Detect which cell encompasses the target text, then output its (X, Y) center coordinate. 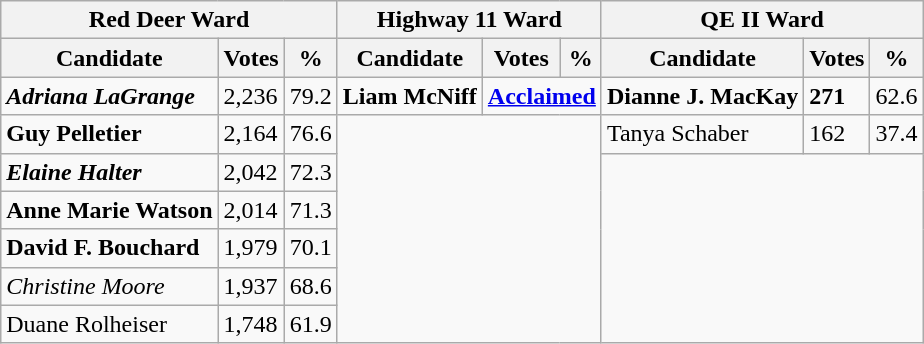
Tanya Schaber (702, 134)
1,979 (251, 248)
70.1 (310, 248)
2,014 (251, 210)
72.3 (310, 172)
71.3 (310, 210)
Guy Pelletier (110, 134)
Red Deer Ward (170, 20)
271 (837, 96)
QE II Ward (762, 20)
Elaine Halter (110, 172)
Duane Rolheiser (110, 324)
37.4 (896, 134)
Highway 11 Ward (469, 20)
62.6 (896, 96)
Adriana LaGrange (110, 96)
2,042 (251, 172)
2,236 (251, 96)
1,937 (251, 286)
David F. Bouchard (110, 248)
68.6 (310, 286)
Acclaimed (542, 96)
1,748 (251, 324)
Christine Moore (110, 286)
162 (837, 134)
2,164 (251, 134)
79.2 (310, 96)
Liam McNiff (410, 96)
Dianne J. MacKay (702, 96)
76.6 (310, 134)
Anne Marie Watson (110, 210)
61.9 (310, 324)
